For the text-containing cell, return its midpoint in (x, y) coordinate format. 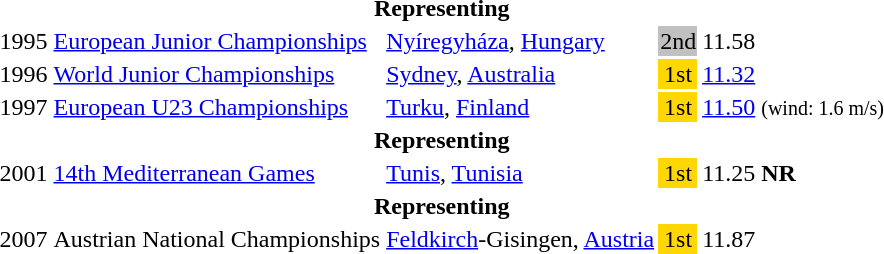
World Junior Championships (217, 74)
Turku, Finland (520, 107)
2nd (678, 41)
European U23 Championships (217, 107)
European Junior Championships (217, 41)
Sydney, Australia (520, 74)
Austrian National Championships (217, 239)
Nyíregyháza, Hungary (520, 41)
Feldkirch-Gisingen, Austria (520, 239)
14th Mediterranean Games (217, 173)
Tunis, Tunisia (520, 173)
